Scan for the cell matching the given text and deliver its (x, y) coordinate at center. 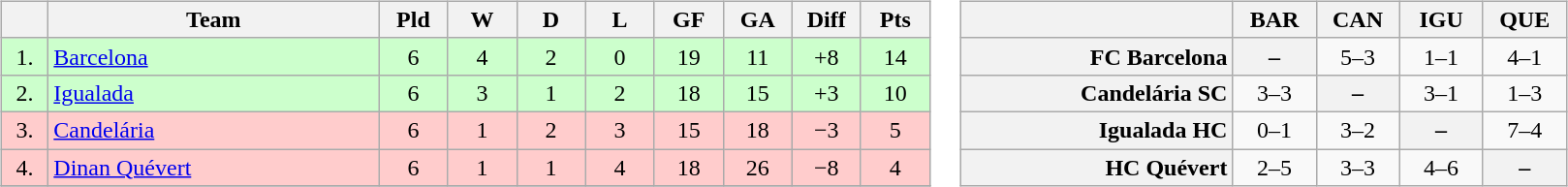
FC Barcelona (1097, 56)
4–1 (1524, 56)
IGU (1441, 19)
3–2 (1358, 130)
Igualada HC (1097, 130)
11 (758, 56)
5–3 (1358, 56)
D (550, 19)
Pts (895, 19)
2. (25, 93)
Team (213, 19)
19 (688, 56)
1–1 (1441, 56)
HC Quévert (1097, 168)
4–6 (1441, 168)
QUE (1524, 19)
Pld (413, 19)
+3 (826, 93)
1–3 (1524, 93)
4. (25, 168)
Candelária SC (1097, 93)
−3 (826, 130)
3–1 (1441, 93)
Barcelona (213, 56)
GF (688, 19)
26 (758, 168)
1. (25, 56)
GA (758, 19)
W (483, 19)
0–1 (1274, 130)
Diff (826, 19)
CAN (1358, 19)
7–4 (1524, 130)
5 (895, 130)
2–5 (1274, 168)
L (620, 19)
Candelária (213, 130)
10 (895, 93)
14 (895, 56)
−8 (826, 168)
BAR (1274, 19)
0 (620, 56)
+8 (826, 56)
3. (25, 130)
Dinan Quévert (213, 168)
Igualada (213, 93)
